Return the [x, y] coordinate for the center point of the cell that contains the specified text.  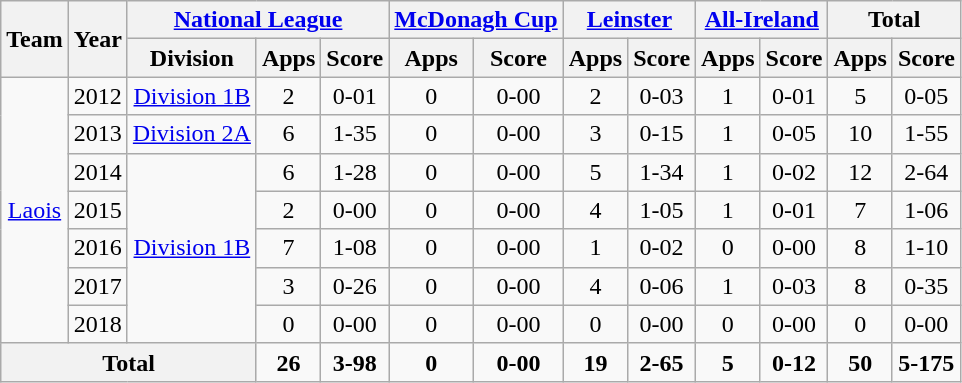
50 [860, 362]
All-Ireland [762, 20]
McDonagh Cup [476, 20]
1-28 [355, 172]
19 [595, 362]
1-35 [355, 134]
Year [98, 39]
1-08 [355, 248]
0-26 [355, 286]
1-10 [926, 248]
Team [35, 39]
0-35 [926, 286]
12 [860, 172]
Division [192, 58]
5-175 [926, 362]
0-06 [662, 286]
1-06 [926, 210]
2017 [98, 286]
2-65 [662, 362]
2016 [98, 248]
2013 [98, 134]
1-34 [662, 172]
3-98 [355, 362]
2-64 [926, 172]
2014 [98, 172]
Division 2A [192, 134]
2015 [98, 210]
26 [288, 362]
National League [258, 20]
0-12 [794, 362]
Laois [35, 210]
2018 [98, 324]
2012 [98, 96]
Leinster [629, 20]
1-55 [926, 134]
1-05 [662, 210]
10 [860, 134]
0-15 [662, 134]
